Identify which cell holds the provided text, then report its (x, y) central coordinate. 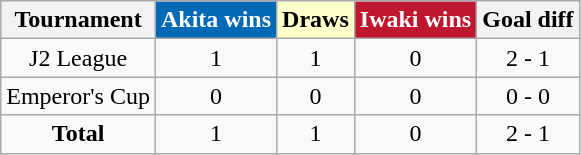
J2 League (78, 58)
Goal diff (528, 20)
Total (78, 134)
0 - 0 (528, 96)
Tournament (78, 20)
Emperor's Cup (78, 96)
Akita wins (216, 20)
Iwaki wins (415, 20)
Draws (316, 20)
